Search for the cell housing the specified text and yield its (X, Y) center coordinate. 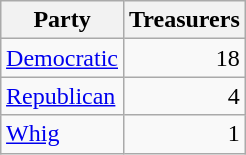
Party (62, 20)
18 (185, 58)
4 (185, 96)
Republican (62, 96)
Treasurers (185, 20)
Democratic (62, 58)
Whig (62, 134)
1 (185, 134)
